Provide the (X, Y) coordinate of the cell's center where the given text is located.  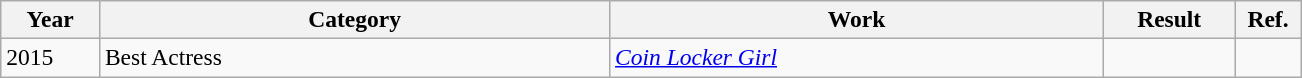
2015 (50, 57)
Result (1169, 19)
Work (857, 19)
Ref. (1268, 19)
Best Actress (354, 57)
Year (50, 19)
Coin Locker Girl (857, 57)
Category (354, 19)
